Capture the cell that displays the provided text and extract its [X, Y] central coordinate. 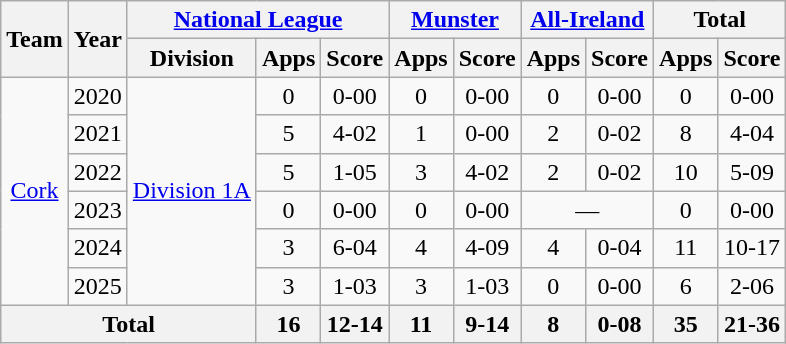
2-06 [752, 286]
Year [98, 39]
All-Ireland [587, 20]
5-09 [752, 172]
2023 [98, 210]
National League [258, 20]
1-05 [355, 172]
Cork [35, 191]
2020 [98, 96]
6 [686, 286]
16 [288, 324]
2021 [98, 134]
21-36 [752, 324]
12-14 [355, 324]
Division [192, 58]
Munster [455, 20]
Division 1A [192, 191]
2025 [98, 286]
10-17 [752, 248]
9-14 [487, 324]
6-04 [355, 248]
Team [35, 39]
2022 [98, 172]
4-09 [487, 248]
0-04 [620, 248]
2024 [98, 248]
— [587, 210]
35 [686, 324]
4-04 [752, 134]
10 [686, 172]
1 [421, 134]
0-08 [620, 324]
